From the cell containing the given text, extract its center point as (x, y) coordinate. 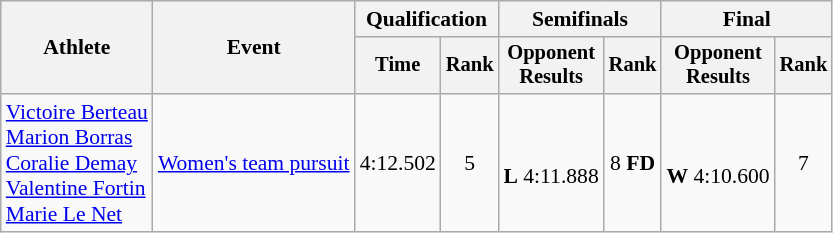
5 (470, 163)
7 (804, 163)
Athlete (77, 48)
Victoire BerteauMarion BorrasCoralie DemayValentine FortinMarie Le Net (77, 163)
Final (746, 19)
Time (398, 66)
Qualification (427, 19)
W 4:10.600 (718, 163)
Women's team pursuit (254, 163)
L 4:11.888 (550, 163)
Event (254, 48)
4:12.502 (398, 163)
Semifinals (580, 19)
8 FD (633, 163)
